For the text-containing cell, return its midpoint in [X, Y] coordinate format. 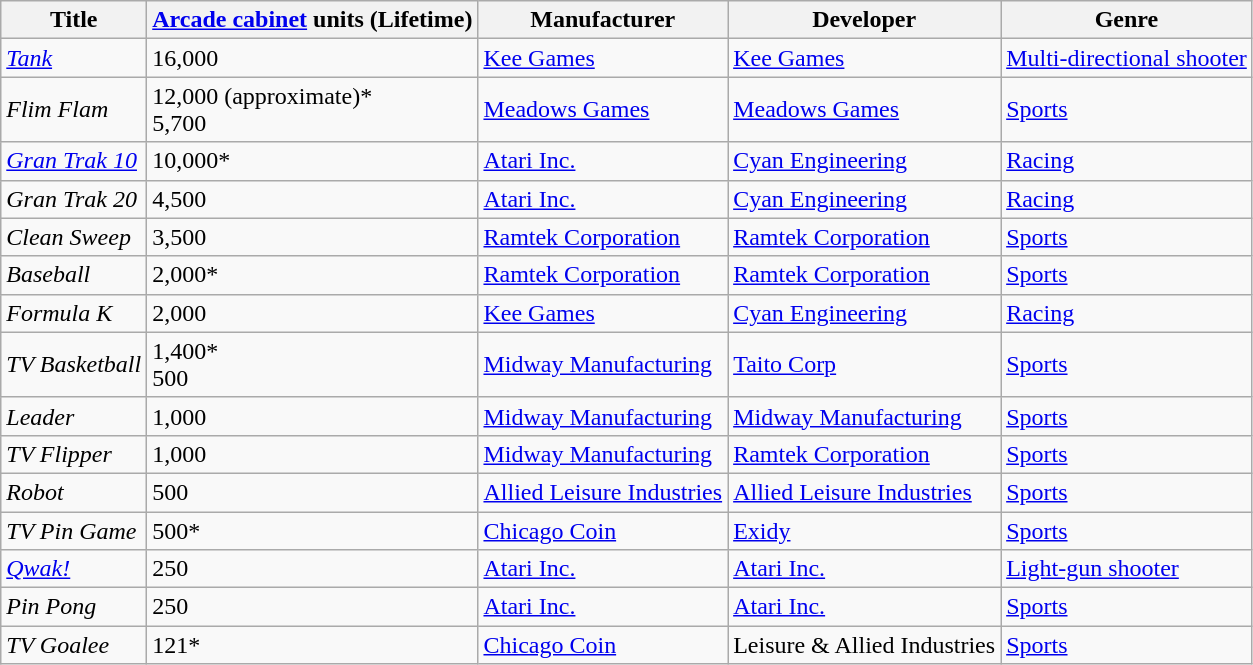
Baseball [74, 275]
Gran Trak 20 [74, 199]
TV Flipper [74, 454]
2,000* [312, 275]
Robot [74, 492]
Taito Corp [864, 364]
3,500 [312, 237]
Formula K [74, 313]
Genre [1127, 20]
Qwak! [74, 569]
12,000 (approximate)*5,700 [312, 110]
10,000* [312, 161]
Light-gun shooter [1127, 569]
Manufacturer [603, 20]
TV Pin Game [74, 531]
Exidy [864, 531]
1,400*500 [312, 364]
Clean Sweep [74, 237]
Tank [74, 58]
500* [312, 531]
Arcade cabinet units (Lifetime) [312, 20]
Multi-directional shooter [1127, 58]
Gran Trak 10 [74, 161]
Pin Pong [74, 607]
Flim Flam [74, 110]
Title [74, 20]
121* [312, 645]
Developer [864, 20]
Leisure & Allied Industries [864, 645]
TV Goalee [74, 645]
500 [312, 492]
2,000 [312, 313]
Leader [74, 416]
TV Basketball [74, 364]
16,000 [312, 58]
4,500 [312, 199]
